Detect which cell encompasses the target text, then output its (x, y) center coordinate. 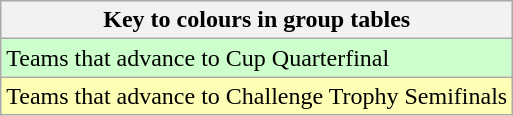
Teams that advance to Cup Quarterfinal (257, 58)
Key to colours in group tables (257, 20)
Teams that advance to Challenge Trophy Semifinals (257, 96)
